Determine the [X, Y] coordinate at the center of the cell enclosing the given text.  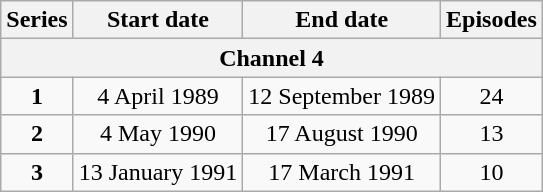
Episodes [492, 20]
13 January 1991 [158, 172]
2 [37, 134]
4 May 1990 [158, 134]
10 [492, 172]
17 March 1991 [342, 172]
Series [37, 20]
12 September 1989 [342, 96]
3 [37, 172]
End date [342, 20]
24 [492, 96]
4 April 1989 [158, 96]
17 August 1990 [342, 134]
1 [37, 96]
Start date [158, 20]
Channel 4 [272, 58]
13 [492, 134]
